Find where the given text appears and provide that cell's center as (x, y) coordinate. 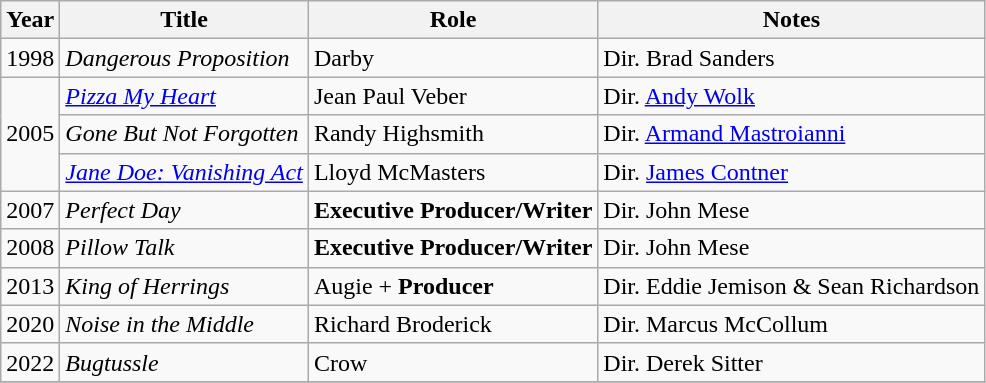
2008 (30, 248)
Pizza My Heart (184, 96)
Dir. Armand Mastroianni (792, 134)
Gone But Not Forgotten (184, 134)
Randy Highsmith (452, 134)
2013 (30, 286)
Pillow Talk (184, 248)
Dir. Eddie Jemison & Sean Richardson (792, 286)
Title (184, 20)
Jane Doe: Vanishing Act (184, 172)
Augie + Producer (452, 286)
Dangerous Proposition (184, 58)
Role (452, 20)
Crow (452, 362)
Richard Broderick (452, 324)
2007 (30, 210)
Notes (792, 20)
2022 (30, 362)
Darby (452, 58)
Dir. Derek Sitter (792, 362)
Bugtussle (184, 362)
Dir. James Contner (792, 172)
King of Herrings (184, 286)
Year (30, 20)
Dir. Marcus McCollum (792, 324)
Dir. Andy Wolk (792, 96)
Jean Paul Veber (452, 96)
1998 (30, 58)
Perfect Day (184, 210)
Dir. Brad Sanders (792, 58)
Lloyd McMasters (452, 172)
2020 (30, 324)
Noise in the Middle (184, 324)
2005 (30, 134)
